Output the [X, Y] coordinate of the center of the cell containing the given text.  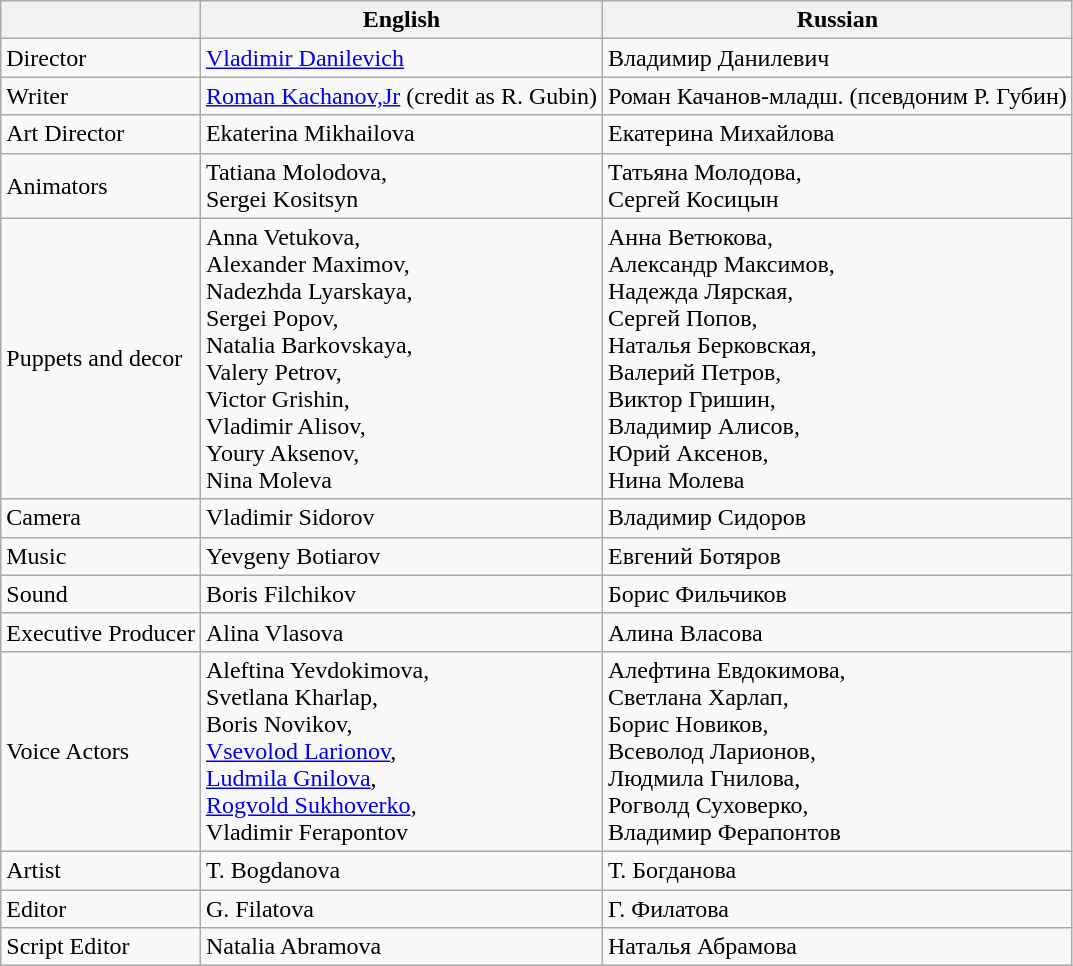
T. Bogdanova [401, 870]
Artist [101, 870]
Владимир Сидоров [837, 518]
Script Editor [101, 947]
Tatiana Molodova, Sergei Kositsyn [401, 186]
Борис Фильчиков [837, 594]
Vladimir Sidorov [401, 518]
Vladimir Danilevich [401, 58]
Роман Качанов-младш. (псевдоним Р. Губин) [837, 96]
English [401, 20]
Ekaterina Mikhailova [401, 134]
Writer [101, 96]
Voice Actors [101, 751]
Наталья Абрамова [837, 947]
Владимир Данилевич [837, 58]
Yevgeny Botiarov [401, 556]
Sound [101, 594]
Music [101, 556]
G. Filatova [401, 909]
Roman Kachanov,Jr (credit as R. Gubin) [401, 96]
Татьяна Молодова, Сергей Косицын [837, 186]
Алина Власова [837, 632]
Алефтина Евдокимова, Светлана Харлап, Борис Новиков, Всеволод Ларионов, Людмила Гнилова, Рогволд Суховерко, Владимир Ферапонтов [837, 751]
Camera [101, 518]
Executive Producer [101, 632]
Евгений Ботяров [837, 556]
Boris Filchikov [401, 594]
Alina Vlasova [401, 632]
Russian [837, 20]
Animators [101, 186]
Director [101, 58]
Aleftina Yevdokimova, Svetlana Kharlap, Boris Novikov, Vsevolod Larionov, Ludmila Gnilova,Rogvold Sukhoverko, Vladimir Ferapontov [401, 751]
Т. Богданова [837, 870]
Puppets and decor [101, 358]
Natalia Abramova [401, 947]
Г. Филатова [837, 909]
Art Director [101, 134]
Екатерина Михайлова [837, 134]
Editor [101, 909]
